Return [X, Y] of the center of cell containing provided text 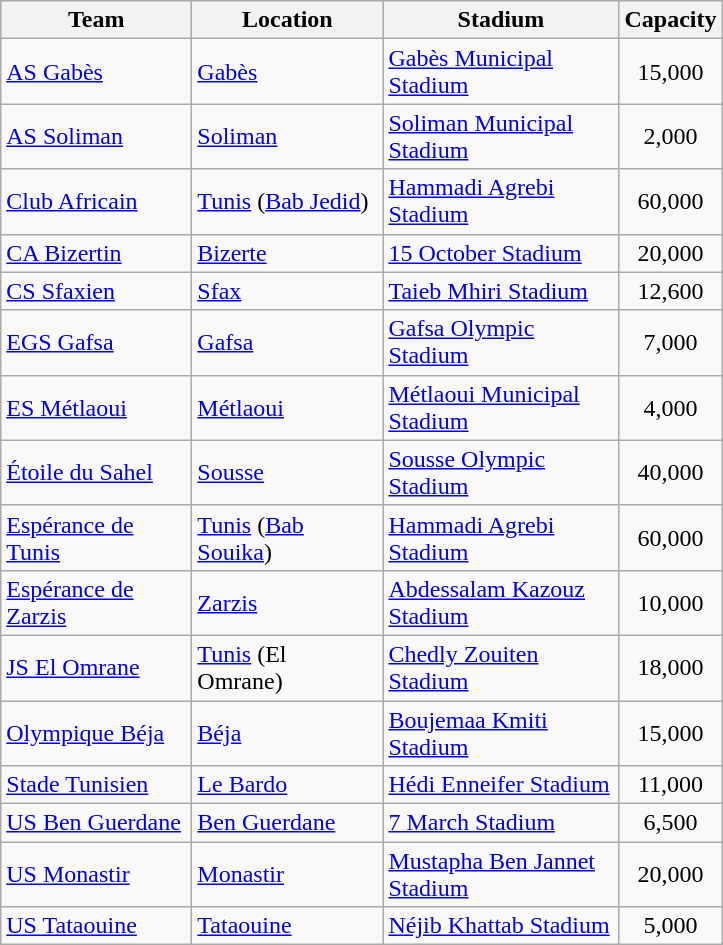
Location [288, 20]
Stade Tunisien [96, 785]
40,000 [670, 472]
6,500 [670, 823]
Étoile du Sahel [96, 472]
Tunis (Bab Souika) [288, 538]
5,000 [670, 926]
12,600 [670, 291]
Sousse Olympic Stadium [501, 472]
JS El Omrane [96, 668]
Métlaoui [288, 408]
Espérance de Tunis [96, 538]
Capacity [670, 20]
Sousse [288, 472]
Métlaoui Municipal Stadium [501, 408]
18,000 [670, 668]
Team [96, 20]
AS Soliman [96, 136]
Gafsa Olympic Stadium [501, 342]
CS Sfaxien [96, 291]
Espérance de Zarzis [96, 602]
Gabès [288, 72]
EGS Gafsa [96, 342]
2,000 [670, 136]
11,000 [670, 785]
CA Bizertin [96, 253]
US Monastir [96, 874]
Boujemaa Kmiti Stadium [501, 732]
US Tataouine [96, 926]
Zarzis [288, 602]
AS Gabès [96, 72]
Monastir [288, 874]
Hédi Enneifer Stadium [501, 785]
Tunis (El Omrane) [288, 668]
Chedly Zouiten Stadium [501, 668]
Bizerte [288, 253]
ES Métlaoui [96, 408]
Soliman Municipal Stadium [501, 136]
15 October Stadium [501, 253]
US Ben Guerdane [96, 823]
4,000 [670, 408]
Taieb Mhiri Stadium [501, 291]
Olympique Béja [96, 732]
Stadium [501, 20]
Gafsa [288, 342]
7,000 [670, 342]
Béja [288, 732]
Néjib Khattab Stadium [501, 926]
Abdessalam Kazouz Stadium [501, 602]
Club Africain [96, 202]
Sfax [288, 291]
Ben Guerdane [288, 823]
Tunis (Bab Jedid) [288, 202]
10,000 [670, 602]
Mustapha Ben Jannet Stadium [501, 874]
Soliman [288, 136]
7 March Stadium [501, 823]
Le Bardo [288, 785]
Gabès Municipal Stadium [501, 72]
Tataouine [288, 926]
